Return (X, Y) of the center of cell containing provided text 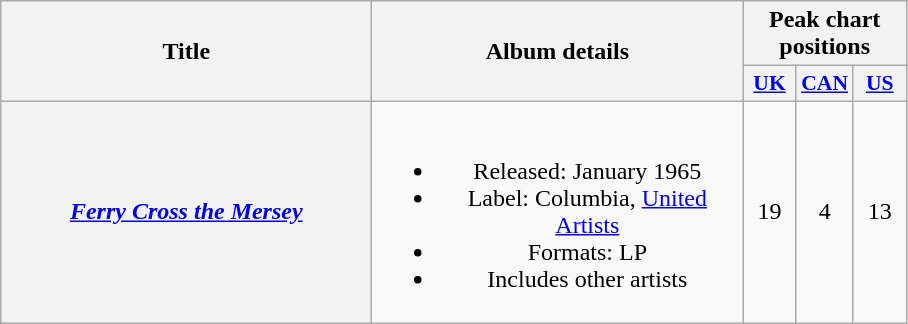
4 (824, 212)
CAN (824, 84)
Ferry Cross the Mersey (186, 212)
Title (186, 52)
Released: January 1965Label: Columbia, United ArtistsFormats: LPIncludes other artists (558, 212)
Peak chart positions (825, 34)
19 (770, 212)
UK (770, 84)
13 (880, 212)
Album details (558, 52)
US (880, 84)
